Return [X, Y] of the center of cell containing provided text 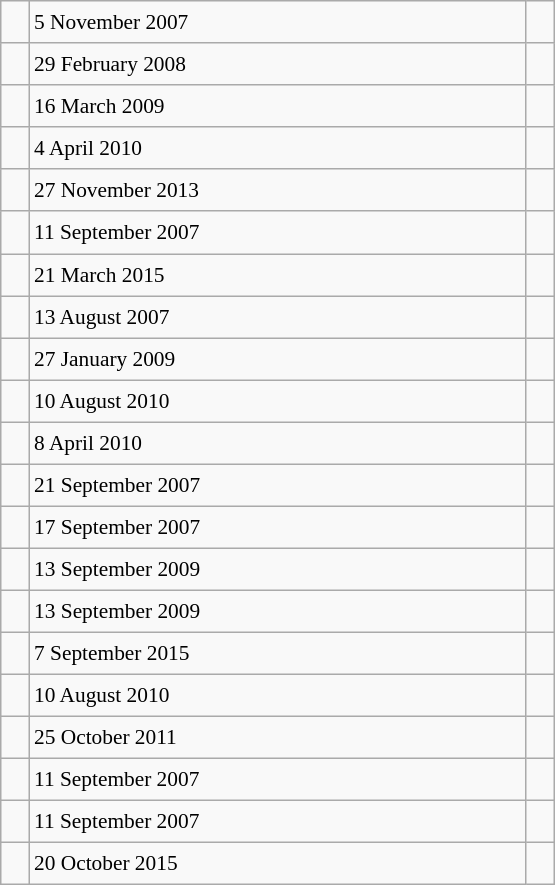
16 March 2009 [278, 106]
27 January 2009 [278, 359]
5 November 2007 [278, 22]
8 April 2010 [278, 443]
17 September 2007 [278, 527]
29 February 2008 [278, 64]
20 October 2015 [278, 864]
13 August 2007 [278, 317]
7 September 2015 [278, 653]
4 April 2010 [278, 148]
25 October 2011 [278, 737]
21 March 2015 [278, 275]
21 September 2007 [278, 485]
27 November 2013 [278, 190]
